Determine the (x, y) coordinate at the center of the cell enclosing the given text.  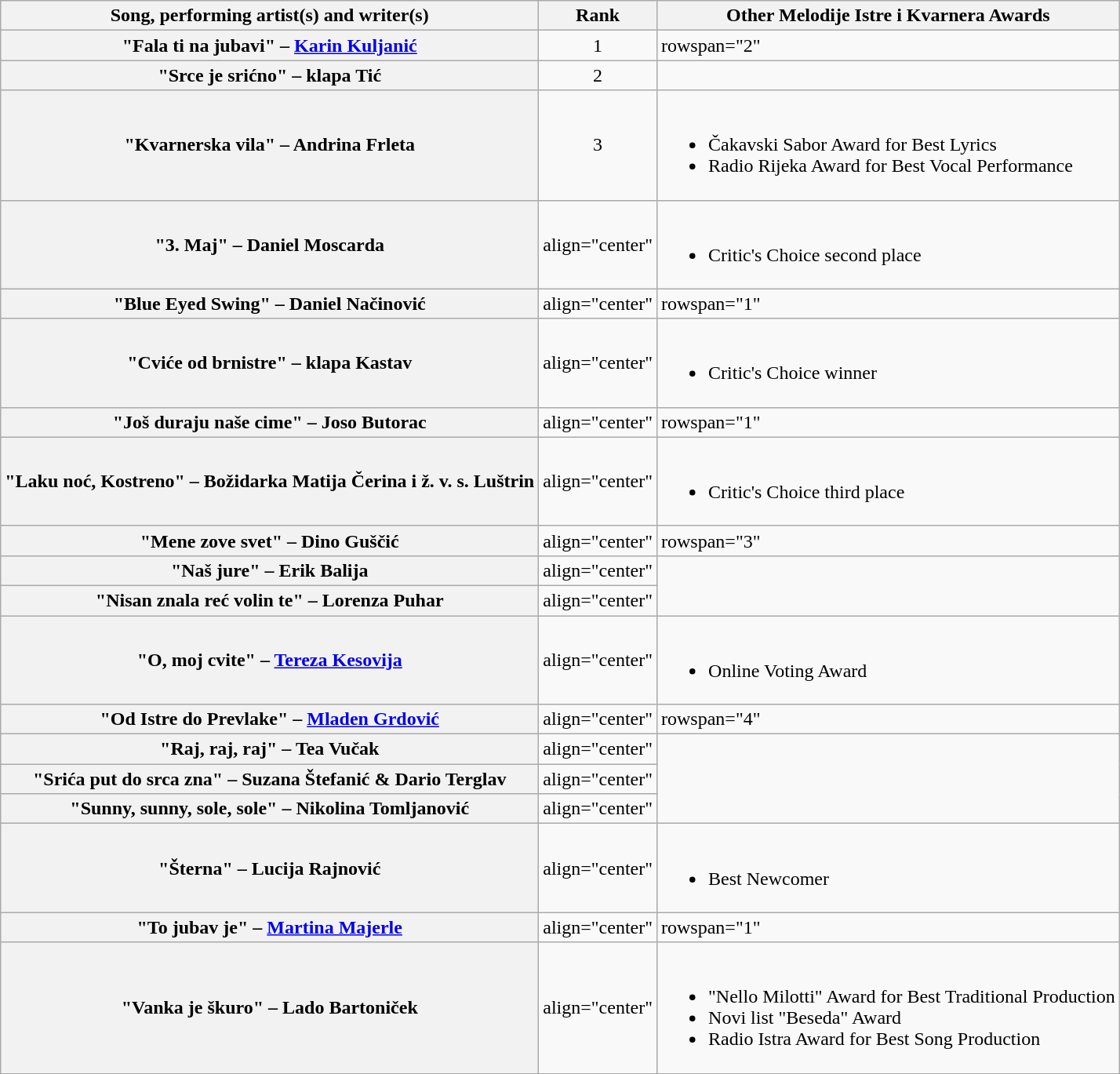
"Cviće od brnistre" – klapa Kastav (270, 362)
Rank (598, 16)
rowspan="2" (889, 46)
2 (598, 75)
"Kvarnerska vila" – Andrina Frleta (270, 145)
Song, performing artist(s) and writer(s) (270, 16)
"Mene zove svet" – Dino Guščić (270, 541)
Critic's Choice second place (889, 245)
1 (598, 46)
Critic's Choice winner (889, 362)
rowspan="3" (889, 541)
"Laku noć, Kostreno" – Božidarka Matija Čerina i ž. v. s. Luštrin (270, 482)
"Fala ti na jubavi" – Karin Kuljanić (270, 46)
"Od Istre do Prevlake" – Mladen Grdović (270, 719)
"Srića put do srca zna" – Suzana Štefanić & Dario Terglav (270, 779)
"Nisan znala reć volin te" – Lorenza Puhar (270, 600)
Critic's Choice third place (889, 482)
"To jubav je" – Martina Majerle (270, 927)
"Šterna" – Lucija Rajnović (270, 868)
3 (598, 145)
Other Melodije Istre i Kvarnera Awards (889, 16)
"Vanka je škuro" – Lado Bartoniček (270, 1007)
"Naš jure" – Erik Balija (270, 570)
"Sunny, sunny, sole, sole" – Nikolina Tomljanović (270, 809)
"3. Maj" – Daniel Moscarda (270, 245)
Čakavski Sabor Award for Best LyricsRadio Rijeka Award for Best Vocal Performance (889, 145)
"O, moj cvite" – Tereza Kesovija (270, 659)
Best Newcomer (889, 868)
"Srce je srićno" – klapa Tić (270, 75)
"Još duraju naše cime" – Joso Butorac (270, 422)
"Raj, raj, raj" – Tea Vučak (270, 749)
rowspan="4" (889, 719)
"Nello Milotti" Award for Best Traditional ProductionNovi list "Beseda" AwardRadio Istra Award for Best Song Production (889, 1007)
"Blue Eyed Swing" – Daniel Načinović (270, 304)
Online Voting Award (889, 659)
